Extract the (x, y) coordinate from the center of the cell holding the provided text.  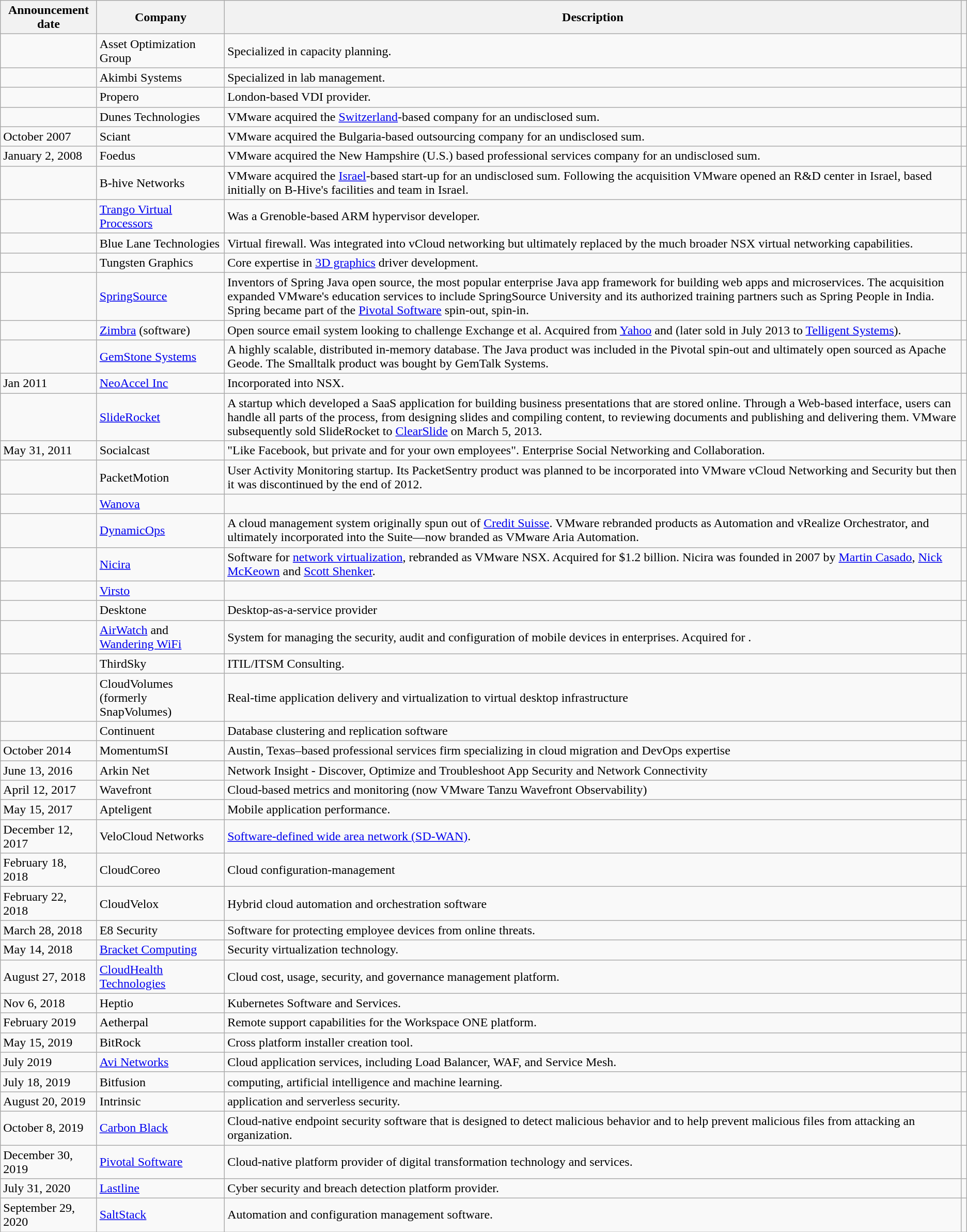
Virtual firewall. Was integrated into vCloud networking but ultimately replaced by the much broader NSX virtual networking capabilities. (593, 243)
Akimbi Systems (161, 78)
VMware acquired the Switzerland-based company for an undisclosed sum. (593, 117)
Pivotal Software (161, 1162)
Hybrid cloud automation and orchestration software (593, 903)
Foedus (161, 156)
CloudCoreo (161, 870)
BitRock (161, 1042)
Intrinsic (161, 1101)
Cloud application services, including Load Balancer, WAF, and Service Mesh. (593, 1062)
VeloCloud Networks (161, 836)
DynamicOps (161, 530)
September 29, 2020 (49, 1215)
application and serverless security. (593, 1101)
Desktop-as-a-service provider (593, 610)
August 27, 2018 (49, 977)
Propero (161, 97)
Software-defined wide area network (SD-WAN). (593, 836)
System for managing the security, audit and configuration of mobile devices in enterprises. Acquired for . (593, 637)
Aetherpal (161, 1023)
Arkin Net (161, 771)
Software for protecting employee devices from online threats. (593, 930)
Cloud-native platform provider of digital transformation technology and services. (593, 1162)
"Like Facebook, but private and for your own employees". Enterprise Social Networking and Collaboration. (593, 451)
SpringSource (161, 296)
London-based VDI provider. (593, 97)
AirWatch and Wandering WiFi (161, 637)
October 2007 (49, 136)
SaltStack (161, 1215)
Was a Grenoble-based ARM hypervisor developer. (593, 216)
Incorporated into NSX. (593, 383)
March 28, 2018 (49, 930)
Apteligent (161, 810)
Announcement date (49, 18)
Zimbra (software) (161, 330)
Avi Networks (161, 1062)
SlideRocket (161, 417)
February 22, 2018 (49, 903)
October 8, 2019 (49, 1128)
June 13, 2016 (49, 771)
Cross platform installer creation tool. (593, 1042)
CloudVolumes (formerly SnapVolumes) (161, 697)
Open source email system looking to challenge Exchange et al. Acquired from Yahoo and (later sold in July 2013 to Telligent Systems). (593, 330)
July 2019 (49, 1062)
Database clustering and replication software (593, 731)
MomentumSI (161, 750)
Bitfusion (161, 1082)
Blue Lane Technologies (161, 243)
Tungsten Graphics (161, 263)
CloudVelox (161, 903)
July 18, 2019 (49, 1082)
Austin, Texas–based professional services firm specializing in cloud migration and DevOps expertise (593, 750)
Cyber security and breach detection platform provider. (593, 1189)
Dunes Technologies (161, 117)
May 15, 2019 (49, 1042)
May 15, 2017 (49, 810)
Specialized in lab management. (593, 78)
Security virtualization technology. (593, 950)
May 31, 2011 (49, 451)
Socialcast (161, 451)
Cloud configuration-management (593, 870)
December 12, 2017 (49, 836)
Core expertise in 3D graphics driver development. (593, 263)
Description (593, 18)
Wanova (161, 504)
VMware acquired the Bulgaria-based outsourcing company for an undisclosed sum. (593, 136)
April 12, 2017 (49, 790)
NeoAccel Inc (161, 383)
Desktone (161, 610)
Continuent (161, 731)
Kubernetes Software and Services. (593, 1003)
PacketMotion (161, 478)
Bracket Computing (161, 950)
Network Insight - Discover, Optimize and Troubleshoot App Security and Network Connectivity (593, 771)
E8 Security (161, 930)
Mobile application performance. (593, 810)
computing, artificial intelligence and machine learning. (593, 1082)
Trango Virtual Processors (161, 216)
Nicira (161, 564)
Sciant (161, 136)
GemStone Systems (161, 357)
February 2019 (49, 1023)
ThirdSky (161, 664)
August 20, 2019 (49, 1101)
Real-time application delivery and virtualization to virtual desktop infrastructure (593, 697)
Wavefront (161, 790)
Lastline (161, 1189)
Company (161, 18)
January 2, 2008 (49, 156)
Jan 2011 (49, 383)
CloudHealth Technologies (161, 977)
Cloud cost, usage, security, and governance management platform. (593, 977)
VMware acquired the New Hampshire (U.S.) based professional services company for an undisclosed sum. (593, 156)
Asset Optimization Group (161, 51)
July 31, 2020 (49, 1189)
Cloud-based metrics and monitoring (now VMware Tanzu Wavefront Observability) (593, 790)
Carbon Black (161, 1128)
Nov 6, 2018 (49, 1003)
May 14, 2018 (49, 950)
Specialized in capacity planning. (593, 51)
Virsto (161, 591)
ITIL/ITSM Consulting. (593, 664)
December 30, 2019 (49, 1162)
Heptio (161, 1003)
Automation and configuration management software. (593, 1215)
B-hive Networks (161, 183)
February 18, 2018 (49, 870)
Remote support capabilities for the Workspace ONE platform. (593, 1023)
October 2014 (49, 750)
